Scan for the cell matching the given text and deliver its (x, y) coordinate at center. 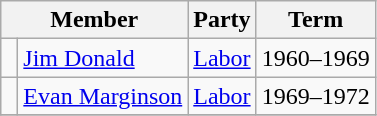
Member (94, 20)
Jim Donald (103, 58)
Evan Marginson (103, 96)
Term (316, 20)
1960–1969 (316, 58)
1969–1972 (316, 96)
Party (222, 20)
